Pinpoint the cell where the given text exists, returning its [X, Y] midpoint coordinate. 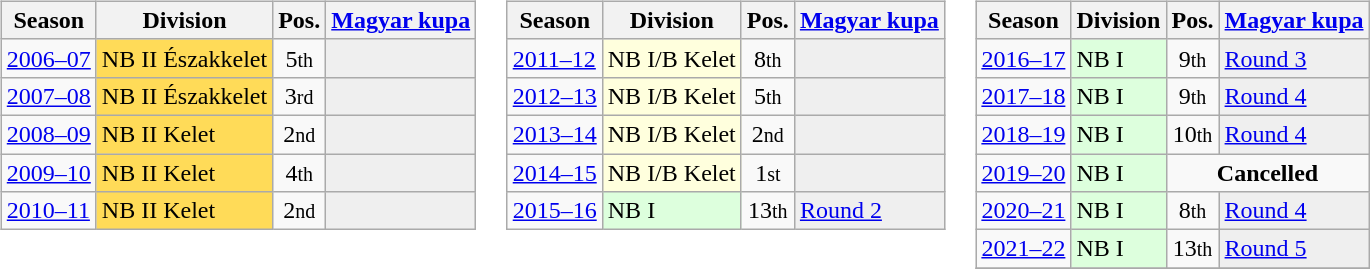
2008–09 [48, 134]
2011–12 [554, 58]
Cancelled [1268, 173]
Round 3 [1294, 58]
Round 2 [869, 211]
2015–16 [554, 211]
2006–07 [48, 58]
4th [300, 173]
2012–13 [554, 96]
2010–11 [48, 211]
10th [1192, 134]
2018–19 [1024, 134]
2009–10 [48, 173]
1st [768, 173]
2014–15 [554, 173]
2013–14 [554, 134]
3rd [300, 96]
Round 5 [1294, 249]
2017–18 [1024, 96]
2021–22 [1024, 249]
2016–17 [1024, 58]
2019–20 [1024, 173]
2007–08 [48, 96]
2020–21 [1024, 211]
